Search for the cell housing the specified text and yield its (x, y) center coordinate. 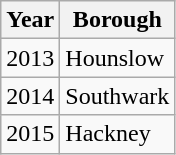
Hackney (118, 134)
Year (30, 20)
Southwark (118, 96)
Hounslow (118, 58)
2015 (30, 134)
2013 (30, 58)
Borough (118, 20)
2014 (30, 96)
